Search for the cell housing the specified text and yield its [x, y] center coordinate. 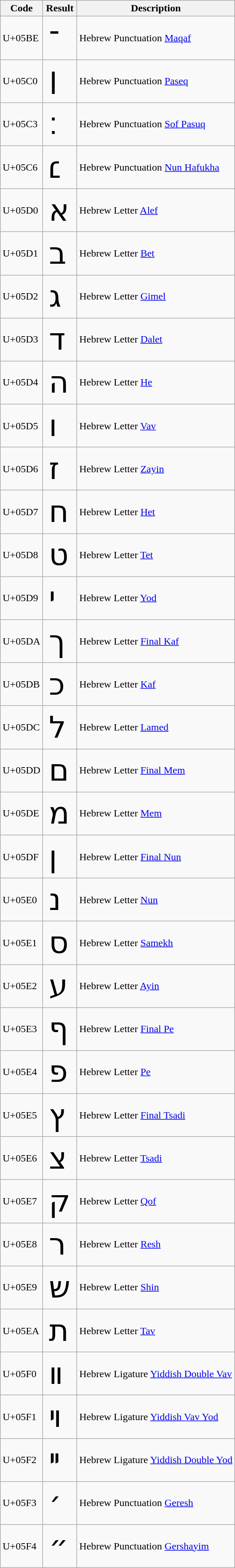
Hebrew Punctuation Gershayim [156, 1546]
ר [60, 1244]
U+05E7 [22, 1201]
Hebrew Letter Tsadi [156, 1158]
Hebrew Letter Gimel [156, 296]
ק [60, 1201]
U+05DF [22, 856]
Hebrew Letter Final Nun [156, 856]
U+05E1 [22, 943]
׃ [60, 124]
Code [22, 8]
׀ [60, 81]
ם [60, 771]
Hebrew Letter Yod [156, 598]
ש [60, 1287]
ג [60, 296]
U+05C3 [22, 124]
ן [60, 856]
Hebrew Punctuation Geresh [156, 1503]
מ [60, 813]
U+05E3 [22, 1029]
ױ [60, 1417]
ײ [60, 1460]
Hebrew Ligature Yiddish Double Vav [156, 1374]
U+05F3 [22, 1503]
U+05D0 [22, 210]
־ [60, 38]
Hebrew Letter Final Mem [156, 771]
Hebrew Letter Final Tsadi [156, 1115]
Hebrew Letter Nun [156, 899]
ט [60, 555]
U+05DC [22, 727]
Hebrew Letter Tav [156, 1330]
U+05D1 [22, 253]
Hebrew Letter Vav [156, 425]
׳ [60, 1503]
Hebrew Letter Resh [156, 1244]
Hebrew Punctuation Maqaf [156, 38]
װ [60, 1374]
ד [60, 340]
U+05D3 [22, 340]
U+05D6 [22, 469]
ו [60, 425]
ץ [60, 1115]
U+05D4 [22, 383]
י [60, 598]
Hebrew Letter Ayin [156, 986]
U+05E6 [22, 1158]
א [60, 210]
ל [60, 727]
Hebrew Letter Lamed [156, 727]
U+05DB [22, 684]
U+05DA [22, 641]
U+05E8 [22, 1244]
Hebrew Letter He [156, 383]
Result [60, 8]
U+05F4 [22, 1546]
ת [60, 1330]
U+05E9 [22, 1287]
U+05BE [22, 38]
Hebrew Letter Bet [156, 253]
ע [60, 986]
Hebrew Letter Kaf [156, 684]
Hebrew Letter Dalet [156, 340]
U+05E5 [22, 1115]
Hebrew Punctuation Nun Hafukha [156, 167]
ב [60, 253]
U+05E0 [22, 899]
Hebrew Letter Final Kaf [156, 641]
U+05D8 [22, 555]
Hebrew Letter Final Pe [156, 1029]
כ [60, 684]
״ [60, 1546]
Hebrew Letter Mem [156, 813]
U+05C0 [22, 81]
U+05EA [22, 1330]
נ [60, 899]
Hebrew Letter Het [156, 512]
ז [60, 469]
U+05E2 [22, 986]
Hebrew Letter Samekh [156, 943]
Hebrew Letter Zayin [156, 469]
U+05E4 [22, 1072]
U+05F0 [22, 1374]
Hebrew Letter Qof [156, 1201]
Hebrew Punctuation Paseq [156, 81]
U+05D9 [22, 598]
U+05DE [22, 813]
Hebrew Letter Pe [156, 1072]
Description [156, 8]
Hebrew Ligature Yiddish Vav Yod [156, 1417]
U+05F1 [22, 1417]
ס [60, 943]
U+05DD [22, 771]
ך [60, 641]
׆ [60, 167]
U+05C6 [22, 167]
U+05D5 [22, 425]
U+05D2 [22, 296]
צ [60, 1158]
Hebrew Letter Shin [156, 1287]
Hebrew Letter Alef [156, 210]
Hebrew Ligature Yiddish Double Yod [156, 1460]
Hebrew Letter Tet [156, 555]
ה [60, 383]
ח [60, 512]
U+05D7 [22, 512]
Hebrew Punctuation Sof Pasuq [156, 124]
פ [60, 1072]
U+05F2 [22, 1460]
ף [60, 1029]
